For the text-containing cell, return its midpoint in [x, y] coordinate format. 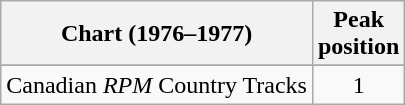
Canadian RPM Country Tracks [157, 85]
Chart (1976–1977) [157, 34]
1 [358, 85]
Peakposition [358, 34]
